Provide the [X, Y] coordinate of the cell's center where the given text is located.  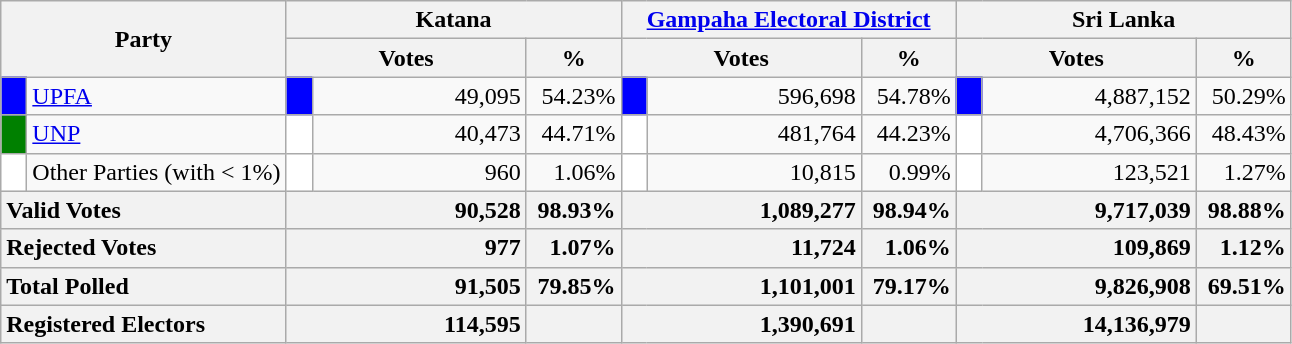
98.93% [574, 210]
1.27% [1244, 172]
9,717,039 [1076, 210]
Registered Electors [144, 324]
90,528 [406, 210]
1,089,277 [741, 210]
50.29% [1244, 96]
481,764 [754, 134]
4,706,366 [1089, 134]
Sri Lanka [1124, 20]
10,815 [754, 172]
79.17% [908, 286]
114,595 [406, 324]
54.78% [908, 96]
Katana [454, 20]
48.43% [1244, 134]
79.85% [574, 286]
977 [406, 248]
1,101,001 [741, 286]
Gampaha Electoral District [788, 20]
69.51% [1244, 286]
4,887,152 [1089, 96]
98.94% [908, 210]
Valid Votes [144, 210]
960 [419, 172]
109,869 [1076, 248]
Rejected Votes [144, 248]
14,136,979 [1076, 324]
Party [144, 39]
1.12% [1244, 248]
44.23% [908, 134]
1.07% [574, 248]
44.71% [574, 134]
596,698 [754, 96]
1,390,691 [741, 324]
98.88% [1244, 210]
91,505 [406, 286]
Other Parties (with < 1%) [156, 172]
Total Polled [144, 286]
0.99% [908, 172]
UPFA [156, 96]
49,095 [419, 96]
54.23% [574, 96]
11,724 [741, 248]
40,473 [419, 134]
123,521 [1089, 172]
9,826,908 [1076, 286]
UNP [156, 134]
